Scan for the cell matching the given text and deliver its [x, y] coordinate at center. 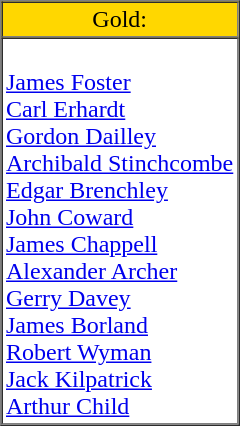
Gold: [120, 20]
